Search for the cell housing the specified text and yield its (X, Y) center coordinate. 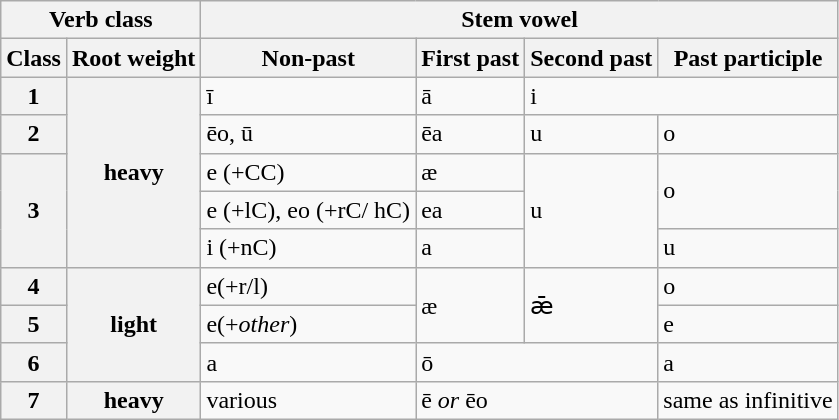
First past (470, 58)
3 (34, 210)
2 (34, 134)
ā (470, 96)
light (133, 324)
Class (34, 58)
ē or ēo (537, 400)
e(+other) (308, 324)
Root weight (133, 58)
i (+nC) (308, 248)
e(+r/l) (308, 286)
e (+CC) (308, 172)
various (308, 400)
1 (34, 96)
ī (308, 96)
Past participle (748, 58)
6 (34, 362)
ǣ (592, 305)
Stem vowel (520, 20)
Second past (592, 58)
5 (34, 324)
Verb class (101, 20)
Non-past (308, 58)
ēo, ū (308, 134)
ō (537, 362)
i (682, 96)
4 (34, 286)
e (748, 324)
e (+lC), eo (+rC/ hC) (308, 210)
same as infinitive (748, 400)
7 (34, 400)
ea (470, 210)
ēa (470, 134)
